Provide the [x, y] coordinate of the cell's center where the given text is located.  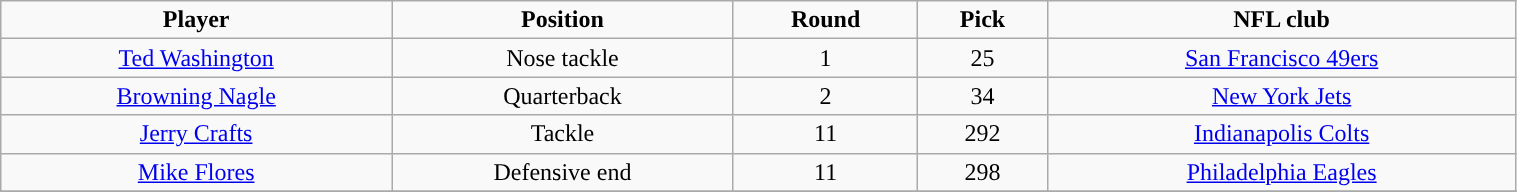
Defensive end [563, 172]
Ted Washington [196, 58]
Browning Nagle [196, 96]
2 [825, 96]
Quarterback [563, 96]
Nose tackle [563, 58]
Position [563, 20]
Tackle [563, 134]
298 [982, 172]
Round [825, 20]
Jerry Crafts [196, 134]
25 [982, 58]
San Francisco 49ers [1282, 58]
Indianapolis Colts [1282, 134]
New York Jets [1282, 96]
1 [825, 58]
NFL club [1282, 20]
Player [196, 20]
Mike Flores [196, 172]
34 [982, 96]
Philadelphia Eagles [1282, 172]
Pick [982, 20]
292 [982, 134]
